Capture the cell that displays the provided text and extract its [x, y] central coordinate. 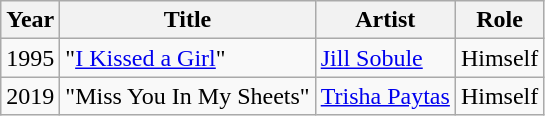
1995 [30, 58]
Artist [385, 20]
Jill Sobule [385, 58]
Trisha Paytas [385, 96]
"I Kissed a Girl" [188, 58]
2019 [30, 96]
"Miss You In My Sheets" [188, 96]
Year [30, 20]
Role [499, 20]
Title [188, 20]
